Output the (x, y) coordinate of the center of the cell containing the given text.  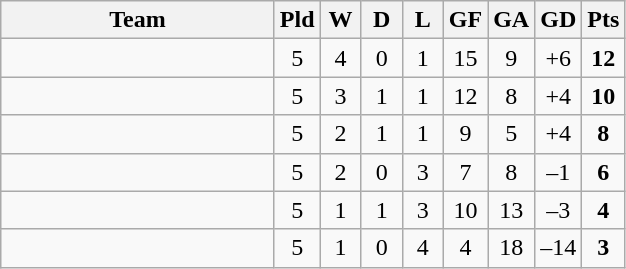
Pts (604, 20)
Pld (297, 20)
Team (138, 20)
15 (465, 58)
–14 (558, 248)
GF (465, 20)
GA (512, 20)
13 (512, 210)
–1 (558, 172)
GD (558, 20)
L (422, 20)
W (340, 20)
+6 (558, 58)
6 (604, 172)
7 (465, 172)
D (382, 20)
–3 (558, 210)
18 (512, 248)
